From the cell containing the given text, extract its center point as [x, y] coordinate. 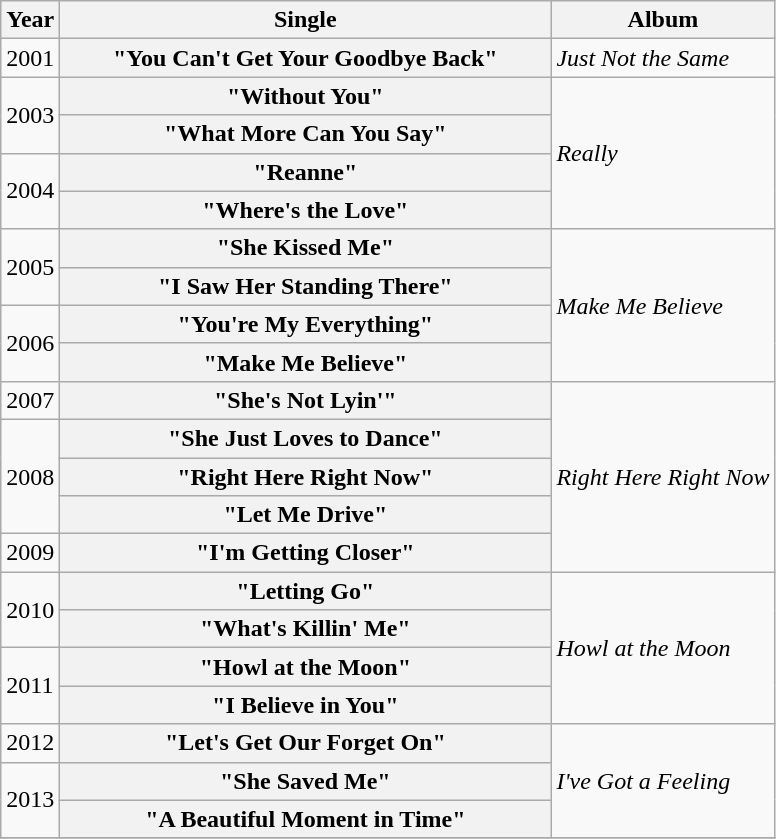
"She Kissed Me" [306, 248]
"You're My Everything" [306, 324]
I've Got a Feeling [663, 781]
"I'm Getting Closer" [306, 553]
Howl at the Moon [663, 648]
2011 [30, 686]
2009 [30, 553]
"She Just Loves to Dance" [306, 438]
"She's Not Lyin'" [306, 400]
"Where's the Love" [306, 210]
"Reanne" [306, 172]
2005 [30, 267]
"What More Can You Say" [306, 134]
"I Saw Her Standing There" [306, 286]
"What's Killin' Me" [306, 629]
"Without You" [306, 96]
"Letting Go" [306, 591]
2013 [30, 800]
Right Here Right Now [663, 476]
Year [30, 20]
2010 [30, 610]
Album [663, 20]
"Let Me Drive" [306, 515]
Single [306, 20]
2004 [30, 191]
2012 [30, 743]
2007 [30, 400]
"I Believe in You" [306, 705]
"You Can't Get Your Goodbye Back" [306, 58]
"She Saved Me" [306, 781]
2008 [30, 476]
"Let's Get Our Forget On" [306, 743]
"Right Here Right Now" [306, 477]
2003 [30, 115]
2001 [30, 58]
Make Me Believe [663, 305]
"Howl at the Moon" [306, 667]
"A Beautiful Moment in Time" [306, 819]
Just Not the Same [663, 58]
Really [663, 153]
"Make Me Believe" [306, 362]
2006 [30, 343]
